From the cell containing the given text, extract its center point as (X, Y) coordinate. 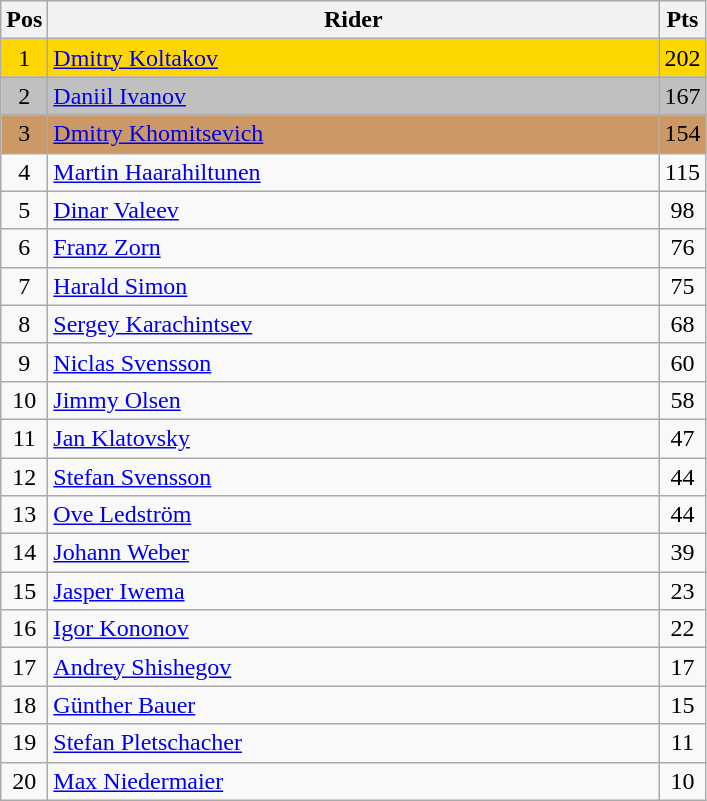
Günther Bauer (354, 705)
13 (24, 515)
22 (682, 629)
9 (24, 362)
Jan Klatovsky (354, 438)
7 (24, 286)
Stefan Pletschacher (354, 743)
2 (24, 96)
47 (682, 438)
Andrey Shishegov (354, 667)
Harald Simon (354, 286)
8 (24, 324)
Stefan Svensson (354, 477)
Dinar Valeev (354, 210)
Igor Kononov (354, 629)
58 (682, 400)
115 (682, 172)
12 (24, 477)
Dmitry Koltakov (354, 58)
18 (24, 705)
3 (24, 134)
14 (24, 553)
Max Niedermaier (354, 781)
Martin Haarahiltunen (354, 172)
202 (682, 58)
Jimmy Olsen (354, 400)
76 (682, 248)
Rider (354, 20)
5 (24, 210)
Jasper Iwema (354, 591)
Johann Weber (354, 553)
16 (24, 629)
23 (682, 591)
19 (24, 743)
68 (682, 324)
60 (682, 362)
Franz Zorn (354, 248)
Sergey Karachintsev (354, 324)
Daniil Ivanov (354, 96)
Pts (682, 20)
1 (24, 58)
Ove Ledström (354, 515)
6 (24, 248)
4 (24, 172)
98 (682, 210)
39 (682, 553)
167 (682, 96)
Niclas Svensson (354, 362)
154 (682, 134)
Dmitry Khomitsevich (354, 134)
Pos (24, 20)
75 (682, 286)
20 (24, 781)
